Provide the [x, y] coordinate of the cell's center where the given text is located.  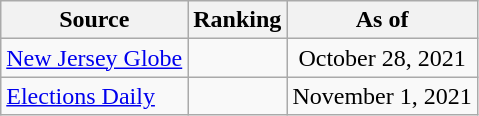
Ranking [238, 20]
Elections Daily [94, 96]
Source [94, 20]
New Jersey Globe [94, 58]
As of [382, 20]
November 1, 2021 [382, 96]
October 28, 2021 [382, 58]
